From the cell containing the given text, extract its center point as [X, Y] coordinate. 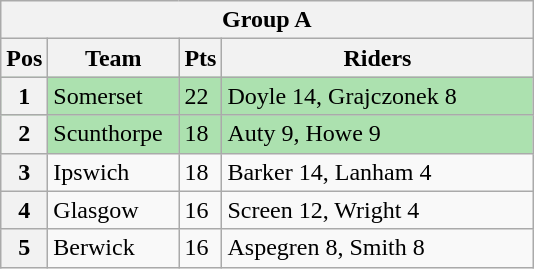
Barker 14, Lanham 4 [378, 172]
1 [24, 96]
Glasgow [114, 210]
Auty 9, Howe 9 [378, 134]
Group A [267, 20]
Pos [24, 58]
Somerset [114, 96]
Aspegren 8, Smith 8 [378, 248]
3 [24, 172]
Doyle 14, Grajczonek 8 [378, 96]
Riders [378, 58]
Scunthorpe [114, 134]
Ipswich [114, 172]
Pts [200, 58]
Berwick [114, 248]
2 [24, 134]
Team [114, 58]
4 [24, 210]
5 [24, 248]
22 [200, 96]
Screen 12, Wright 4 [378, 210]
